Provide the [X, Y] coordinate of the cell's center where the given text is located.  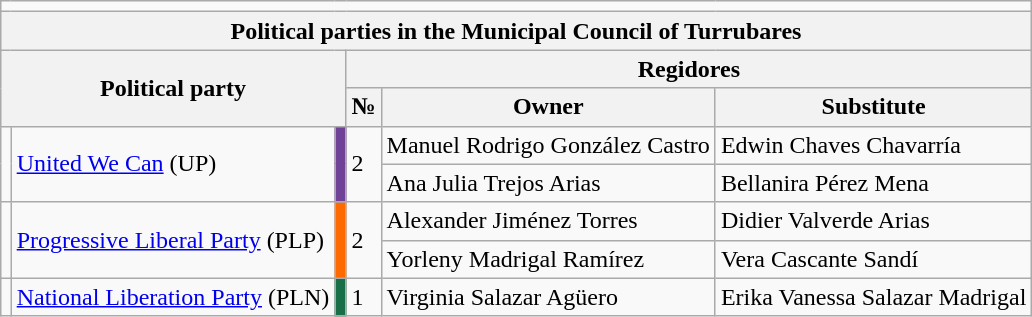
Erika Vanessa Salazar Madrigal [873, 297]
Substitute [873, 107]
Virginia Salazar Agüero [548, 297]
United We Can (UP) [173, 164]
National Liberation Party (PLN) [173, 297]
Alexander Jiménez Torres [548, 221]
Bellanira Pérez Mena [873, 183]
Yorleny Madrigal Ramírez [548, 259]
Political parties in the Municipal Council of Turrubares [516, 31]
Ana Julia Trejos Arias [548, 183]
Manuel Rodrigo González Castro [548, 145]
Owner [548, 107]
Regidores [689, 69]
Vera Cascante Sandí [873, 259]
Progressive Liberal Party (PLP) [173, 240]
1 [364, 297]
№ [364, 107]
Political party [173, 88]
Edwin Chaves Chavarría [873, 145]
Didier Valverde Arias [873, 221]
